For the text-containing cell, return its midpoint in (X, Y) coordinate format. 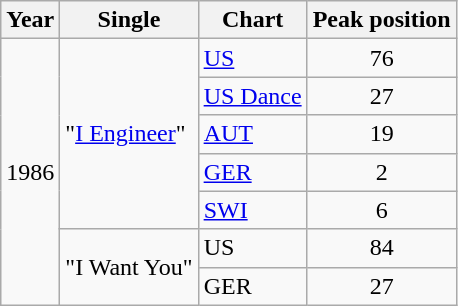
US Dance (252, 96)
Single (129, 20)
6 (382, 210)
AUT (252, 134)
Year (30, 20)
"I Want You" (129, 267)
2 (382, 172)
"I Engineer" (129, 134)
Chart (252, 20)
1986 (30, 172)
Peak position (382, 20)
84 (382, 248)
19 (382, 134)
SWI (252, 210)
76 (382, 58)
